Scan for the cell matching the given text and deliver its (X, Y) coordinate at center. 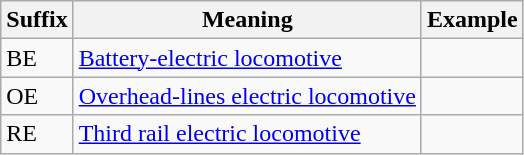
Example (472, 20)
BE (37, 58)
OE (37, 96)
Suffix (37, 20)
Battery-electric locomotive (247, 58)
Overhead-lines electric locomotive (247, 96)
Meaning (247, 20)
RE (37, 134)
Third rail electric locomotive (247, 134)
